From the cell containing the given text, extract its center point as (x, y) coordinate. 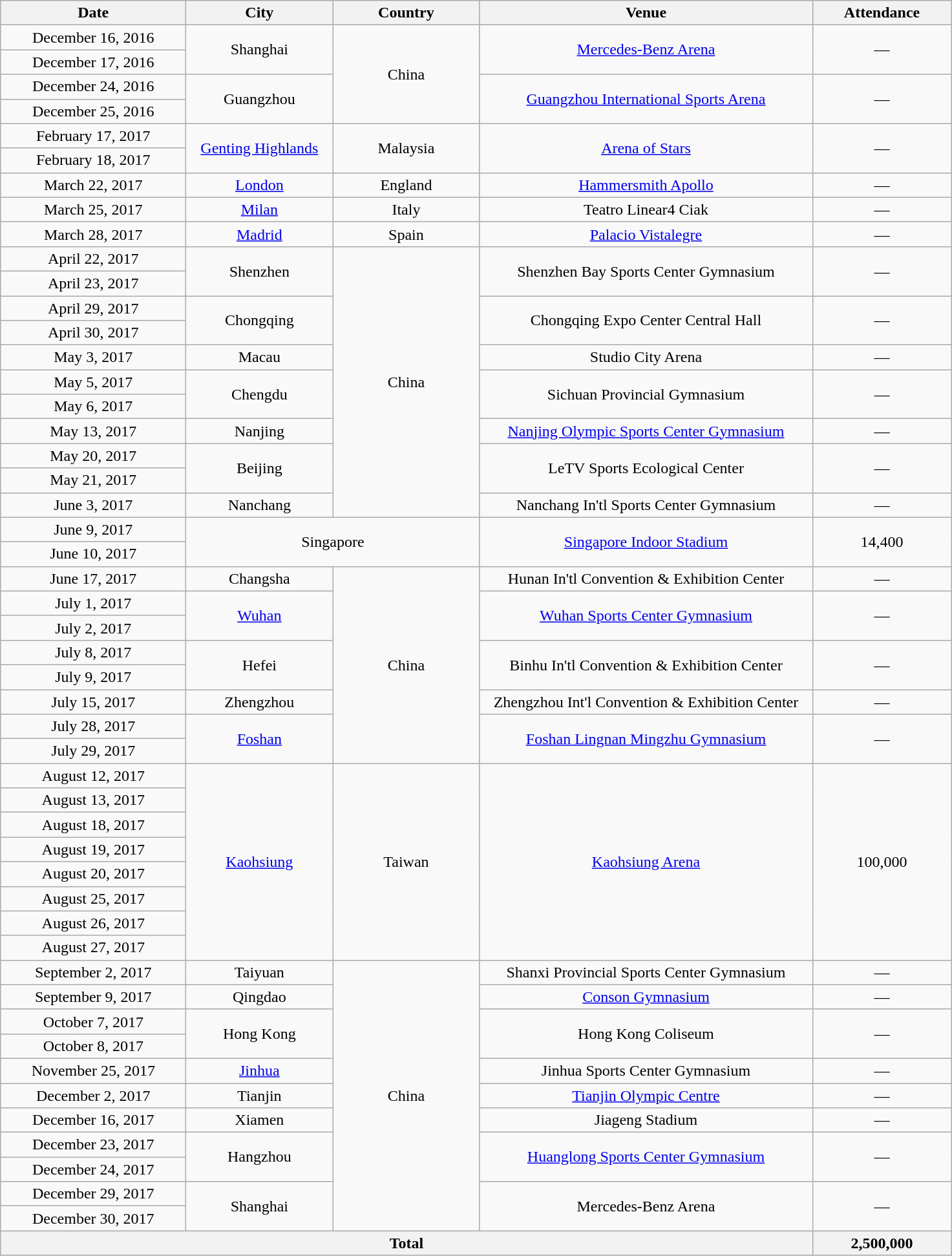
2,500,000 (882, 1243)
Binhu In'tl Convention & Exhibition Center (646, 665)
July 29, 2017 (93, 751)
Hangzhou (260, 1157)
May 13, 2017 (93, 431)
Tianjin (260, 1096)
December 25, 2016 (93, 111)
England (406, 185)
Xiamen (260, 1120)
Madrid (260, 234)
June 9, 2017 (93, 529)
Foshan (260, 739)
Jinhua Sports Center Gymnasium (646, 1070)
Hunan In'tl Convention & Exhibition Center (646, 579)
May 20, 2017 (93, 456)
October 8, 2017 (93, 1046)
Zhengzhou (260, 701)
December 16, 2016 (93, 37)
Taiyuan (260, 972)
Nanchang (260, 505)
July 15, 2017 (93, 701)
September 9, 2017 (93, 997)
Palacio Vistalegre (646, 234)
December 29, 2017 (93, 1194)
London (260, 185)
August 27, 2017 (93, 948)
December 16, 2017 (93, 1120)
Hong Kong (260, 1034)
Singapore Indoor Stadium (646, 542)
Genting Highlands (260, 148)
Sichuan Provincial Gymnasium (646, 394)
14,400 (882, 542)
August 26, 2017 (93, 923)
Total (407, 1243)
Milan (260, 209)
Italy (406, 209)
April 29, 2017 (93, 308)
August 19, 2017 (93, 849)
LeTV Sports Ecological Center (646, 468)
Shenzhen (260, 271)
March 28, 2017 (93, 234)
Attendance (882, 13)
Nanjing Olympic Sports Center Gymnasium (646, 431)
Wuhan Sports Center Gymnasium (646, 615)
City (260, 13)
Wuhan (260, 615)
Foshan Lingnan Mingzhu Gymnasium (646, 739)
Kaohsiung (260, 862)
Huanglong Sports Center Gymnasium (646, 1157)
Country (406, 13)
Teatro Linear4 Ciak (646, 209)
March 22, 2017 (93, 185)
Nanjing (260, 431)
June 17, 2017 (93, 579)
Spain (406, 234)
July 28, 2017 (93, 727)
Conson Gymnasium (646, 997)
May 6, 2017 (93, 407)
April 30, 2017 (93, 333)
August 13, 2017 (93, 800)
August 20, 2017 (93, 874)
May 21, 2017 (93, 480)
Jinhua (260, 1070)
Chengdu (260, 394)
Macau (260, 357)
Beijing (260, 468)
Nanchang In'tl Sports Center Gymnasium (646, 505)
Hong Kong Coliseum (646, 1034)
November 25, 2017 (93, 1070)
February 18, 2017 (93, 160)
Shenzhen Bay Sports Center Gymnasium (646, 271)
October 7, 2017 (93, 1021)
December 24, 2017 (93, 1169)
December 30, 2017 (93, 1219)
July 1, 2017 (93, 603)
Kaohsiung Arena (646, 862)
August 18, 2017 (93, 825)
Malaysia (406, 148)
April 23, 2017 (93, 283)
May 5, 2017 (93, 382)
June 3, 2017 (93, 505)
May 3, 2017 (93, 357)
March 25, 2017 (93, 209)
Shanxi Provincial Sports Center Gymnasium (646, 972)
Taiwan (406, 862)
Hammersmith Apollo (646, 185)
Qingdao (260, 997)
June 10, 2017 (93, 554)
Venue (646, 13)
December 2, 2017 (93, 1096)
December 23, 2017 (93, 1145)
Jiageng Stadium (646, 1120)
December 24, 2016 (93, 87)
Hefei (260, 665)
Guangzhou International Sports Arena (646, 99)
December 17, 2016 (93, 62)
April 22, 2017 (93, 259)
Zhengzhou Int'l Convention & Exhibition Center (646, 701)
July 8, 2017 (93, 652)
Studio City Arena (646, 357)
Arena of Stars (646, 148)
Changsha (260, 579)
February 17, 2017 (93, 136)
Chongqing (260, 321)
Date (93, 13)
Chongqing Expo Center Central Hall (646, 321)
Tianjin Olympic Centre (646, 1096)
July 2, 2017 (93, 628)
Guangzhou (260, 99)
Singapore (333, 542)
100,000 (882, 862)
September 2, 2017 (93, 972)
August 12, 2017 (93, 776)
July 9, 2017 (93, 677)
August 25, 2017 (93, 899)
